Determine the [X, Y] coordinate at the center of the cell enclosing the given text.  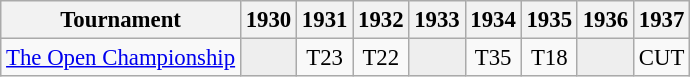
T23 [325, 58]
T22 [381, 58]
1935 [549, 20]
1930 [268, 20]
The Open Championship [121, 58]
1937 [661, 20]
T35 [493, 58]
1931 [325, 20]
1933 [437, 20]
1932 [381, 20]
1936 [605, 20]
1934 [493, 20]
CUT [661, 58]
T18 [549, 58]
Tournament [121, 20]
